Return (X, Y) of the center of cell containing provided text 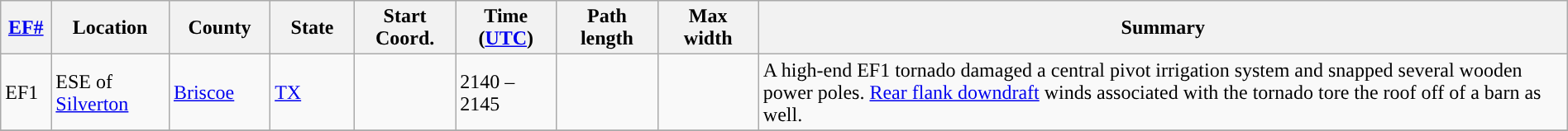
Location (111, 28)
TX (313, 92)
Summary (1163, 28)
County (219, 28)
Path length (607, 28)
Briscoe (219, 92)
ESE of Silverton (111, 92)
Max width (708, 28)
Start Coord. (404, 28)
2140 – 2145 (506, 92)
State (313, 28)
EF# (26, 28)
Time (UTC) (506, 28)
EF1 (26, 92)
